Provide the (X, Y) coordinate of the cell's center where the given text is located.  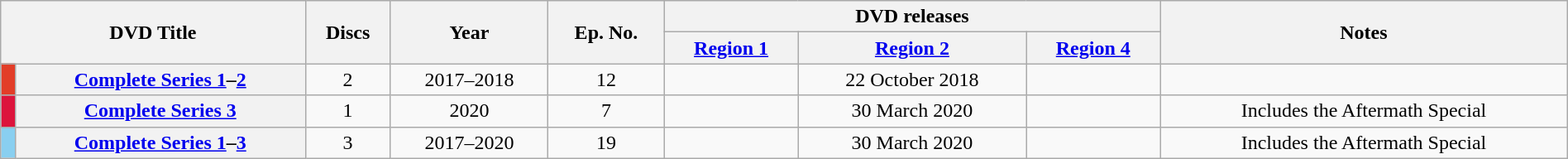
DVD Title (153, 32)
Complete Series 1–3 (160, 142)
2 (347, 79)
Discs (347, 32)
Region 1 (731, 48)
Region 2 (912, 48)
19 (606, 142)
1 (347, 111)
Complete Series 3 (160, 111)
2017–2020 (470, 142)
7 (606, 111)
22 October 2018 (912, 79)
2017–2018 (470, 79)
12 (606, 79)
Notes (1365, 32)
Complete Series 1–2 (160, 79)
DVD releases (911, 17)
Year (470, 32)
Ep. No. (606, 32)
2020 (470, 111)
3 (347, 142)
Region 4 (1093, 48)
